Determine the [x, y] coordinate at the center of the cell enclosing the given text.  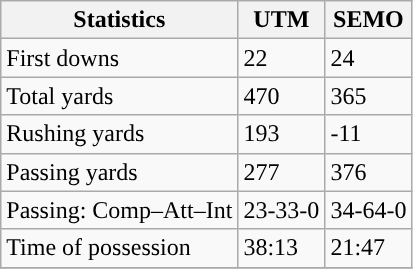
22 [282, 58]
21:47 [368, 248]
First downs [120, 58]
Statistics [120, 20]
Passing: Comp–Att–Int [120, 210]
193 [282, 134]
376 [368, 172]
-11 [368, 134]
SEMO [368, 20]
277 [282, 172]
Passing yards [120, 172]
34-64-0 [368, 210]
38:13 [282, 248]
23-33-0 [282, 210]
Time of possession [120, 248]
Total yards [120, 96]
470 [282, 96]
24 [368, 58]
Rushing yards [120, 134]
UTM [282, 20]
365 [368, 96]
